Detect which cell encompasses the target text, then output its [X, Y] center coordinate. 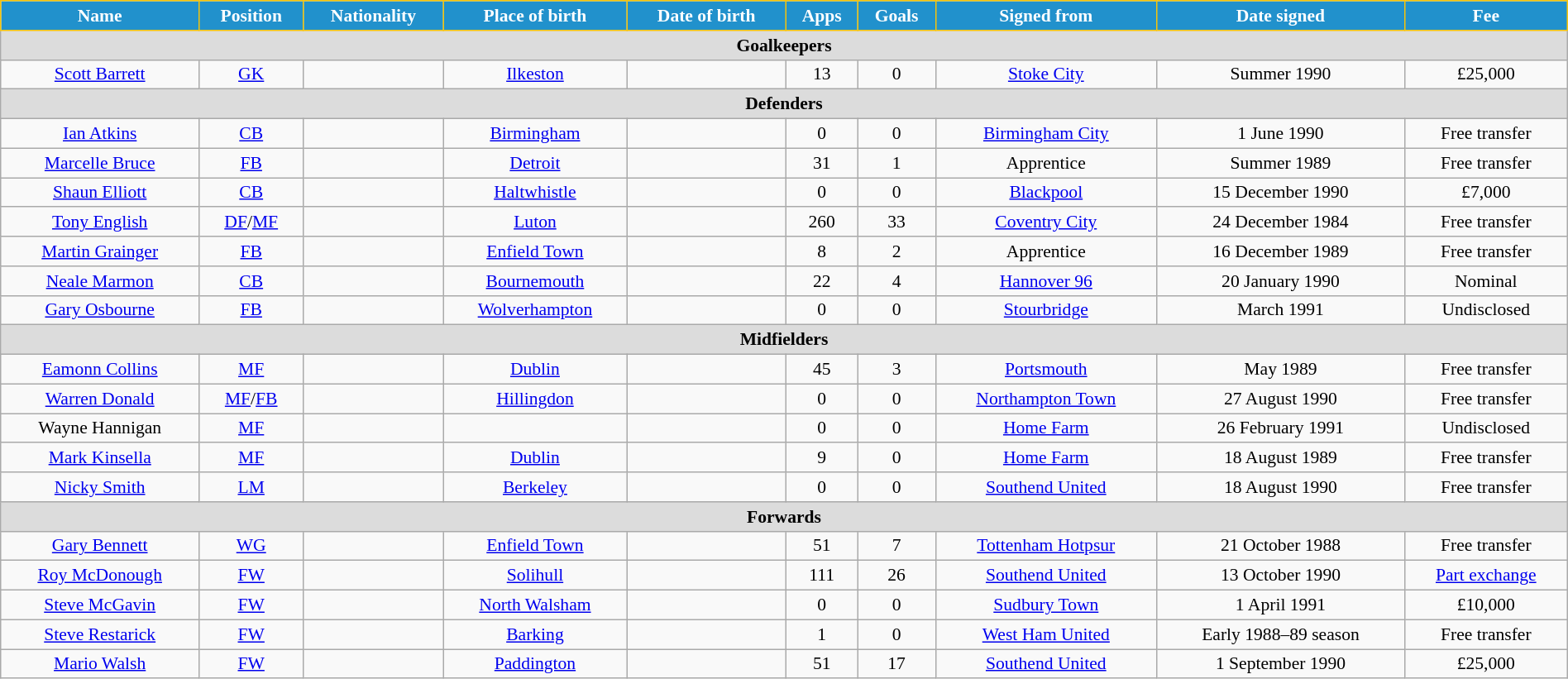
WG [251, 546]
Steve Restarick [100, 634]
MF/FB [251, 399]
Coventry City [1045, 222]
45 [822, 370]
Blackpool [1045, 193]
May 1989 [1281, 370]
Forwards [784, 517]
Neale Marmon [100, 281]
1 June 1990 [1281, 134]
Scott Barrett [100, 74]
Barking [535, 634]
Nominal [1485, 281]
Haltwhistle [535, 193]
15 December 1990 [1281, 193]
13 [822, 74]
31 [822, 163]
Martin Grainger [100, 251]
8 [822, 251]
Marcelle Bruce [100, 163]
Solihull [535, 576]
Stourbridge [1045, 310]
Sudbury Town [1045, 605]
Birmingham City [1045, 134]
17 [896, 664]
£10,000 [1485, 605]
Gary Osbourne [100, 310]
Eamonn Collins [100, 370]
26 February 1991 [1281, 428]
Luton [535, 222]
Apps [822, 16]
18 August 1990 [1281, 487]
LM [251, 487]
Date of birth [706, 16]
Tottenham Hotpsur [1045, 546]
Steve McGavin [100, 605]
North Walsham [535, 605]
Shaun Elliott [100, 193]
Birmingham [535, 134]
DF/MF [251, 222]
March 1991 [1281, 310]
Early 1988–89 season [1281, 634]
Roy McDonough [100, 576]
18 August 1989 [1281, 458]
Gary Bennett [100, 546]
111 [822, 576]
Portsmouth [1045, 370]
20 January 1990 [1281, 281]
3 [896, 370]
2 [896, 251]
4 [896, 281]
260 [822, 222]
Hillingdon [535, 399]
13 October 1990 [1281, 576]
Hannover 96 [1045, 281]
Mario Walsh [100, 664]
Ian Atkins [100, 134]
Northampton Town [1045, 399]
Summer 1990 [1281, 74]
Wayne Hannigan [100, 428]
West Ham United [1045, 634]
Signed from [1045, 16]
27 August 1990 [1281, 399]
21 October 1988 [1281, 546]
16 December 1989 [1281, 251]
Tony English [100, 222]
Position [251, 16]
Nationality [374, 16]
Goals [896, 16]
Date signed [1281, 16]
Stoke City [1045, 74]
Berkeley [535, 487]
26 [896, 576]
Fee [1485, 16]
Goalkeepers [784, 45]
Ilkeston [535, 74]
Mark Kinsella [100, 458]
Name [100, 16]
9 [822, 458]
£7,000 [1485, 193]
Place of birth [535, 16]
Part exchange [1485, 576]
33 [896, 222]
Summer 1989 [1281, 163]
Wolverhampton [535, 310]
1 September 1990 [1281, 664]
Warren Donald [100, 399]
Midfielders [784, 340]
Detroit [535, 163]
GK [251, 74]
22 [822, 281]
7 [896, 546]
Bournemouth [535, 281]
24 December 1984 [1281, 222]
Nicky Smith [100, 487]
1 April 1991 [1281, 605]
Defenders [784, 104]
Paddington [535, 664]
